Find where the given text appears and provide that cell's center as (x, y) coordinate. 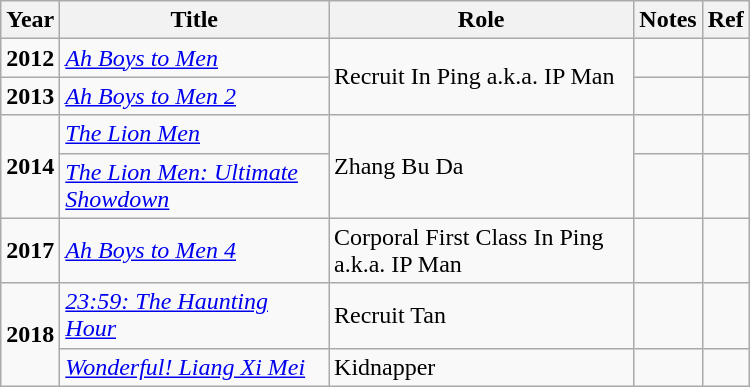
2018 (30, 334)
Ref (726, 20)
Recruit Tan (482, 316)
2012 (30, 58)
Corporal First Class In Ping a.k.a. IP Man (482, 250)
Ah Boys to Men 2 (194, 96)
2013 (30, 96)
Year (30, 20)
Title (194, 20)
23:59: The Haunting Hour (194, 316)
2014 (30, 166)
Recruit In Ping a.k.a. IP Man (482, 77)
Ah Boys to Men 4 (194, 250)
The Lion Men (194, 134)
2017 (30, 250)
Role (482, 20)
Wonderful! Liang Xi Mei (194, 367)
Notes (668, 20)
The Lion Men: Ultimate Showdown (194, 186)
Kidnapper (482, 367)
Ah Boys to Men (194, 58)
Zhang Bu Da (482, 166)
